Output the [X, Y] coordinate of the center of the cell containing the given text.  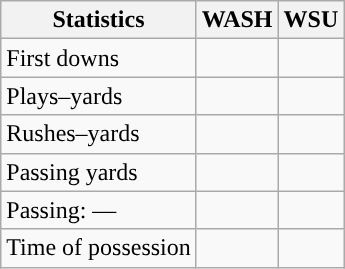
WSU [311, 20]
Time of possession [99, 248]
Statistics [99, 20]
Rushes–yards [99, 134]
WASH [237, 20]
First downs [99, 58]
Passing: –– [99, 210]
Passing yards [99, 172]
Plays–yards [99, 96]
